Determine the (X, Y) coordinate at the center of the cell enclosing the given text.  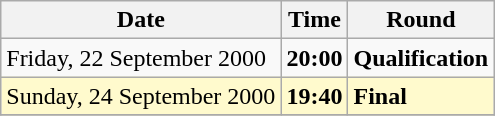
Final (421, 96)
Round (421, 20)
Time (314, 20)
Sunday, 24 September 2000 (141, 96)
19:40 (314, 96)
20:00 (314, 58)
Date (141, 20)
Friday, 22 September 2000 (141, 58)
Qualification (421, 58)
